Return (x, y) of the center of cell containing provided text 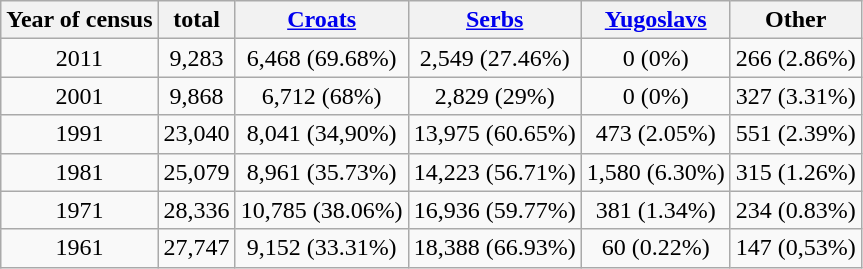
9,283 (196, 58)
2,829 (29%) (494, 96)
1971 (80, 210)
1961 (80, 248)
Other (796, 20)
473 (2.05%) (656, 134)
6,468 (69.68%) (322, 58)
1991 (80, 134)
16,936 (59.77%) (494, 210)
13,975 (60.65%) (494, 134)
1,580 (6.30%) (656, 172)
234 (0.83%) (796, 210)
381 (1.34%) (656, 210)
14,223 (56.71%) (494, 172)
25,079 (196, 172)
Croats (322, 20)
Serbs (494, 20)
551 (2.39%) (796, 134)
Year of census (80, 20)
total (196, 20)
2,549 (27.46%) (494, 58)
266 (2.86%) (796, 58)
9,152 (33.31%) (322, 248)
315 (1.26%) (796, 172)
8,041 (34,90%) (322, 134)
9,868 (196, 96)
27,747 (196, 248)
10,785 (38.06%) (322, 210)
28,336 (196, 210)
Yugoslavs (656, 20)
147 (0,53%) (796, 248)
18,388 (66.93%) (494, 248)
1981 (80, 172)
8,961 (35.73%) (322, 172)
2001 (80, 96)
2011 (80, 58)
23,040 (196, 134)
60 (0.22%) (656, 248)
327 (3.31%) (796, 96)
6,712 (68%) (322, 96)
